Capture the cell that displays the provided text and extract its [X, Y] central coordinate. 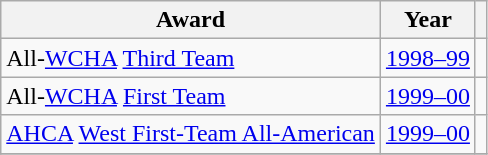
All-WCHA Third Team [191, 58]
Year [428, 20]
AHCA West First-Team All-American [191, 134]
1998–99 [428, 58]
All-WCHA First Team [191, 96]
Award [191, 20]
